Return the (X, Y) coordinate for the center point of the cell that contains the specified text.  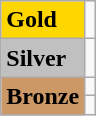
Bronze (43, 96)
Silver (43, 58)
Gold (43, 20)
